Locate the cell with the specified text and output its [X, Y] center coordinate. 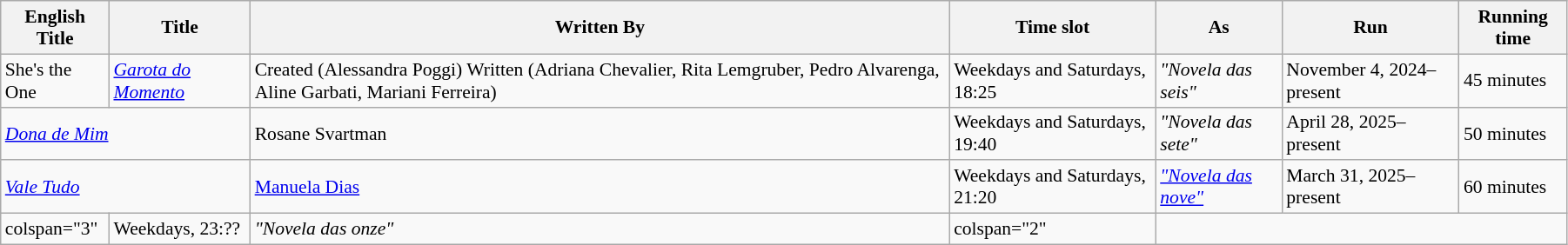
"Novela das seis" [1218, 80]
Written By [600, 28]
"Novela das sete" [1218, 134]
English Title [56, 28]
November 4, 2024–present [1370, 80]
50 minutes [1513, 134]
Title [179, 28]
"Novela das nove" [1218, 188]
Weekdays and Saturdays, 21:20 [1053, 188]
Time slot [1053, 28]
"Novela das onze" [600, 229]
Dona de Mim [125, 134]
Vale Tudo [125, 188]
Running time [1513, 28]
Run [1370, 28]
Created (Alessandra Poggi) Written (Adriana Chevalier, Rita Lemgruber, Pedro Alvarenga, Aline Garbati, Mariani Ferreira) [600, 80]
45 minutes [1513, 80]
She's the One [56, 80]
Manuela Dias [600, 188]
Weekdays and Saturdays, 19:40 [1053, 134]
colspan="2" [1053, 229]
Garota do Momento [179, 80]
Weekdays, 23:?? [179, 229]
60 minutes [1513, 188]
March 31, 2025–present [1370, 188]
As [1218, 28]
Rosane Svartman [600, 134]
April 28, 2025–present [1370, 134]
colspan="3" [56, 229]
Weekdays and Saturdays, 18:25 [1053, 80]
